Extract the (x, y) coordinate from the center of the cell holding the provided text.  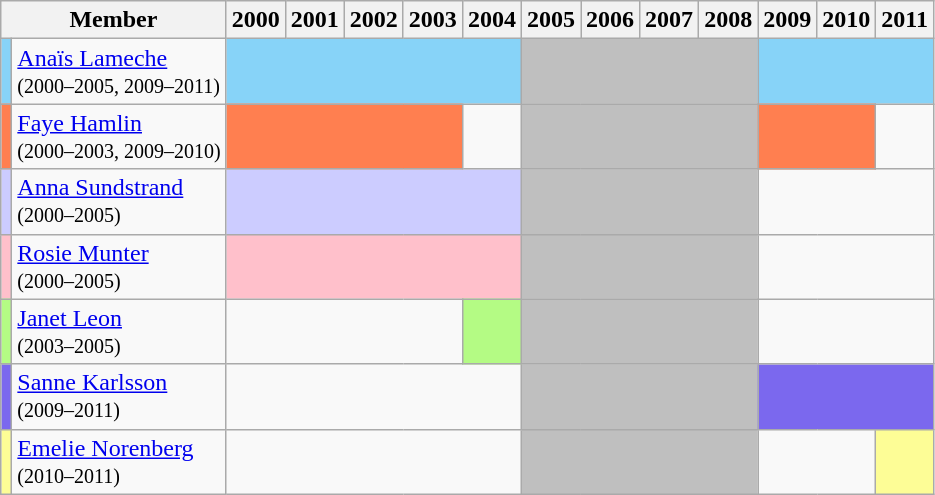
2010 (846, 20)
Emelie Norenberg(2010–2011) (119, 462)
Rosie Munter(2000–2005) (119, 266)
Faye Hamlin(2000–2003, 2009–2010) (119, 136)
Anna Sundstrand(2000–2005) (119, 202)
2001 (314, 20)
2004 (492, 20)
2007 (670, 20)
Anaïs Lameche(2000–2005, 2009–2011) (119, 72)
2006 (610, 20)
2011 (905, 20)
Sanne Karlsson(2009–2011) (119, 396)
2009 (788, 20)
2002 (374, 20)
Janet Leon(2003–2005) (119, 332)
2005 (550, 20)
Member (114, 20)
2003 (432, 20)
2008 (728, 20)
2000 (256, 20)
